Search for the cell housing the specified text and yield its [X, Y] center coordinate. 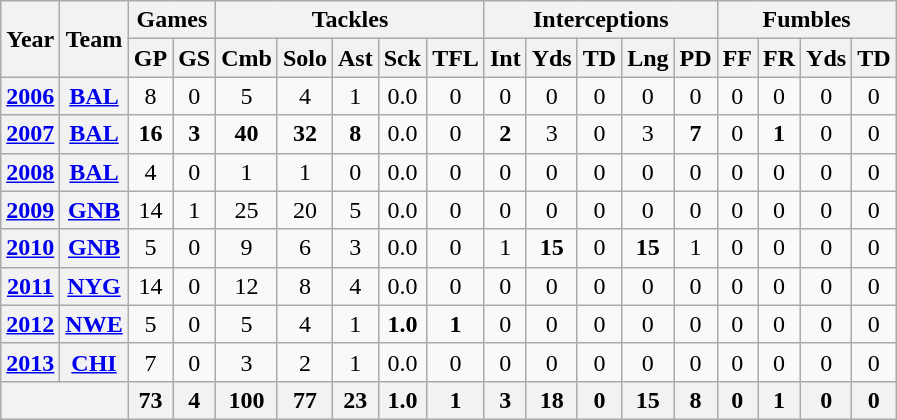
GP [150, 58]
6 [304, 248]
23 [356, 400]
TFL [456, 58]
32 [304, 134]
PD [696, 58]
Fumbles [806, 20]
2012 [30, 324]
9 [247, 248]
FF [737, 58]
Games [172, 20]
Interceptions [600, 20]
Int [505, 58]
Lng [648, 58]
NYG [94, 286]
Cmb [247, 58]
Year [30, 39]
Team [94, 39]
GS [194, 58]
20 [304, 210]
2013 [30, 362]
25 [247, 210]
77 [304, 400]
40 [247, 134]
Tackles [350, 20]
Solo [304, 58]
73 [150, 400]
NWE [94, 324]
2009 [30, 210]
2011 [30, 286]
Sck [402, 58]
2007 [30, 134]
2006 [30, 96]
CHI [94, 362]
2008 [30, 172]
FR [780, 58]
Ast [356, 58]
100 [247, 400]
16 [150, 134]
18 [552, 400]
12 [247, 286]
2010 [30, 248]
